Pinpoint the cell where the given text exists, returning its (x, y) midpoint coordinate. 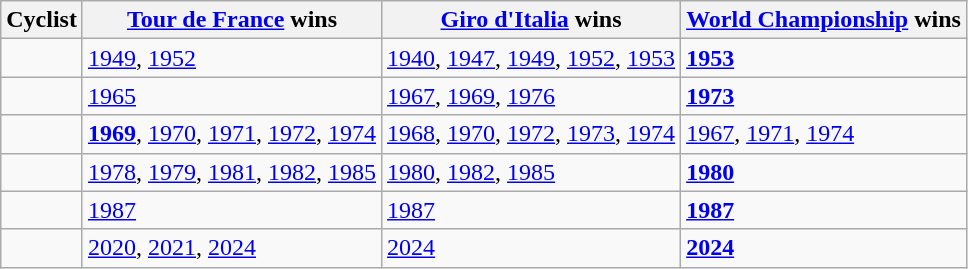
1967, 1969, 1976 (532, 96)
1953 (824, 58)
Cyclist (42, 20)
Tour de France wins (232, 20)
1980 (824, 172)
World Championship wins (824, 20)
1973 (824, 96)
1949, 1952 (232, 58)
2020, 2021, 2024 (232, 248)
1978, 1979, 1981, 1982, 1985 (232, 172)
1980, 1982, 1985 (532, 172)
1969, 1970, 1971, 1972, 1974 (232, 134)
1968, 1970, 1972, 1973, 1974 (532, 134)
1965 (232, 96)
1967, 1971, 1974 (824, 134)
1940, 1947, 1949, 1952, 1953 (532, 58)
Giro d'Italia wins (532, 20)
